Search for the cell housing the specified text and yield its [X, Y] center coordinate. 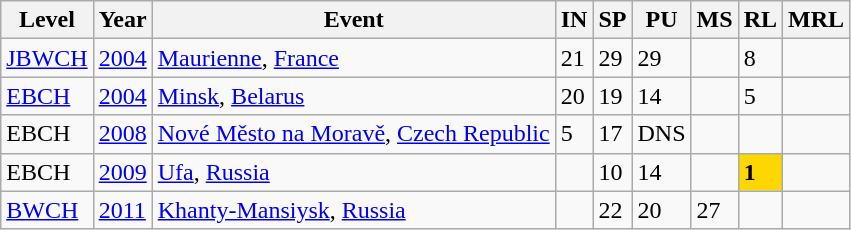
22 [612, 210]
IN [574, 20]
Maurienne, France [354, 58]
27 [714, 210]
Year [122, 20]
BWCH [47, 210]
19 [612, 96]
MS [714, 20]
DNS [662, 134]
Khanty-Mansiysk, Russia [354, 210]
1 [760, 172]
Level [47, 20]
RL [760, 20]
8 [760, 58]
JBWCH [47, 58]
Event [354, 20]
2008 [122, 134]
2009 [122, 172]
2011 [122, 210]
17 [612, 134]
21 [574, 58]
Nové Město na Moravě, Czech Republic [354, 134]
Ufa, Russia [354, 172]
MRL [816, 20]
SP [612, 20]
10 [612, 172]
Minsk, Belarus [354, 96]
PU [662, 20]
